Determine the [X, Y] coordinate at the center of the cell enclosing the given text.  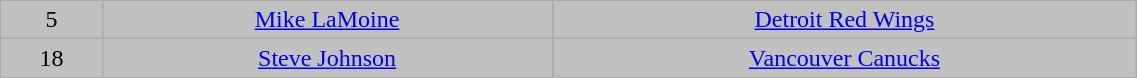
Detroit Red Wings [844, 20]
Vancouver Canucks [844, 58]
Mike LaMoine [327, 20]
5 [52, 20]
Steve Johnson [327, 58]
18 [52, 58]
